For the text-containing cell, return its midpoint in [x, y] coordinate format. 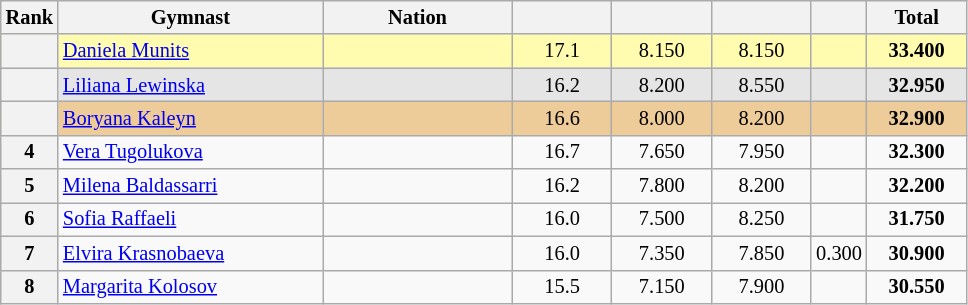
8 [30, 287]
Elvira Krasnobaeva [190, 253]
17.1 [562, 51]
Nation [418, 17]
33.400 [917, 51]
Total [917, 17]
Sofia Raffaeli [190, 219]
Vera Tugolukova [190, 152]
7.950 [762, 152]
7.850 [762, 253]
Daniela Munits [190, 51]
7.800 [662, 186]
32.950 [917, 85]
7.900 [762, 287]
30.550 [917, 287]
16.7 [562, 152]
7 [30, 253]
8.550 [762, 85]
8.250 [762, 219]
8.000 [662, 118]
30.900 [917, 253]
15.5 [562, 287]
Liliana Lewinska [190, 85]
16.6 [562, 118]
Boryana Kaleyn [190, 118]
7.650 [662, 152]
6 [30, 219]
0.300 [839, 253]
7.500 [662, 219]
Milena Baldassarri [190, 186]
32.200 [917, 186]
Rank [30, 17]
7.150 [662, 287]
4 [30, 152]
32.900 [917, 118]
Margarita Kolosov [190, 287]
5 [30, 186]
Gymnast [190, 17]
7.350 [662, 253]
32.300 [917, 152]
31.750 [917, 219]
